Return the (X, Y) coordinate for the center point of the cell that contains the specified text.  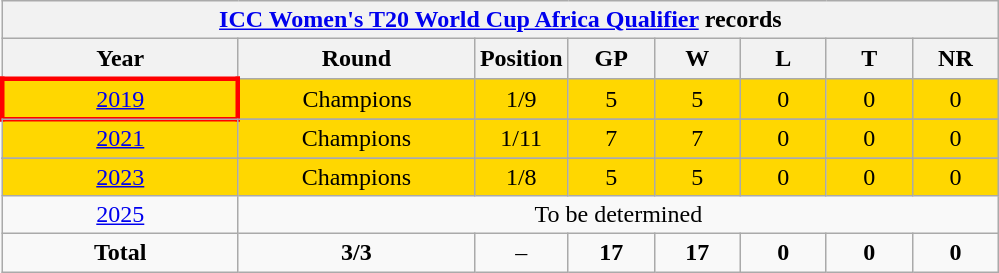
Year (120, 59)
1/11 (521, 138)
Total (120, 253)
2021 (120, 138)
To be determined (618, 215)
GP (611, 59)
L (783, 59)
NR (955, 59)
ICC Women's T20 World Cup Africa Qualifier records (500, 20)
3/3 (356, 253)
1/9 (521, 98)
2025 (120, 215)
– (521, 253)
1/8 (521, 177)
Round (356, 59)
T (869, 59)
Position (521, 59)
W (697, 59)
2023 (120, 177)
2019 (120, 98)
